Output the [x, y] coordinate of the center of the cell containing the given text.  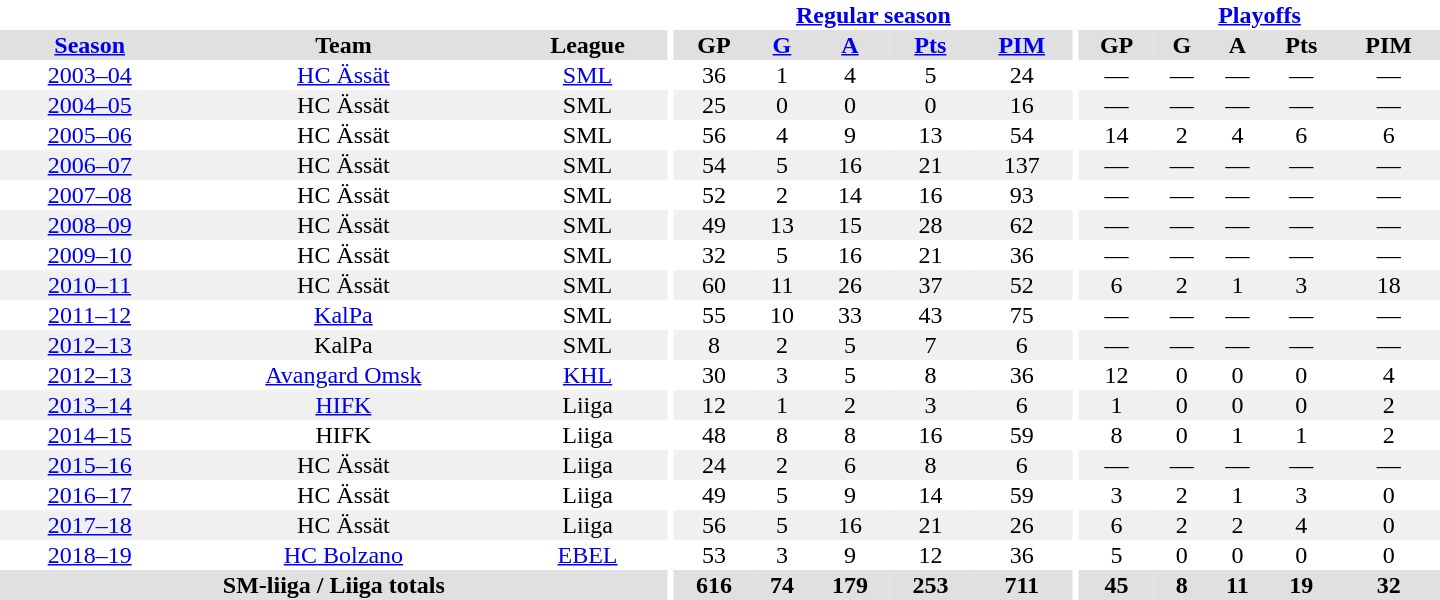
2014–15 [90, 435]
43 [930, 315]
2011–12 [90, 315]
HC Bolzano [343, 555]
25 [714, 105]
2006–07 [90, 165]
2015–16 [90, 465]
2009–10 [90, 255]
Team [343, 45]
28 [930, 225]
74 [782, 585]
45 [1116, 585]
10 [782, 315]
93 [1022, 195]
62 [1022, 225]
18 [1388, 285]
253 [930, 585]
2005–06 [90, 135]
Season [90, 45]
137 [1022, 165]
75 [1022, 315]
15 [850, 225]
EBEL [587, 555]
2003–04 [90, 75]
55 [714, 315]
60 [714, 285]
33 [850, 315]
30 [714, 375]
League [587, 45]
2016–17 [90, 495]
711 [1022, 585]
Avangard Omsk [343, 375]
KHL [587, 375]
7 [930, 345]
37 [930, 285]
Playoffs [1260, 15]
2008–09 [90, 225]
2013–14 [90, 405]
Regular season [874, 15]
2010–11 [90, 285]
2018–19 [90, 555]
SM-liiga / Liiga totals [334, 585]
616 [714, 585]
2007–08 [90, 195]
19 [1301, 585]
53 [714, 555]
48 [714, 435]
2004–05 [90, 105]
179 [850, 585]
2017–18 [90, 525]
